For the text-containing cell, return its midpoint in [x, y] coordinate format. 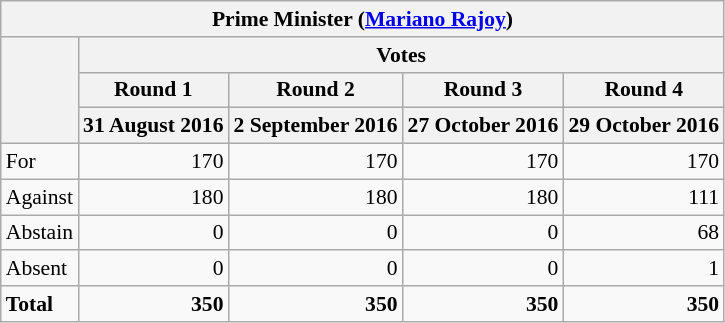
Against [40, 197]
Votes [401, 55]
Round 3 [484, 90]
2 September 2016 [316, 126]
Absent [40, 269]
For [40, 162]
29 October 2016 [644, 126]
Round 4 [644, 90]
27 October 2016 [484, 126]
1 [644, 269]
Round 2 [316, 90]
68 [644, 233]
Prime Minister (Mariano Rajoy) [362, 19]
Total [40, 304]
111 [644, 197]
Round 1 [153, 90]
31 August 2016 [153, 126]
Abstain [40, 233]
